Determine the (x, y) coordinate at the center of the cell enclosing the given text.  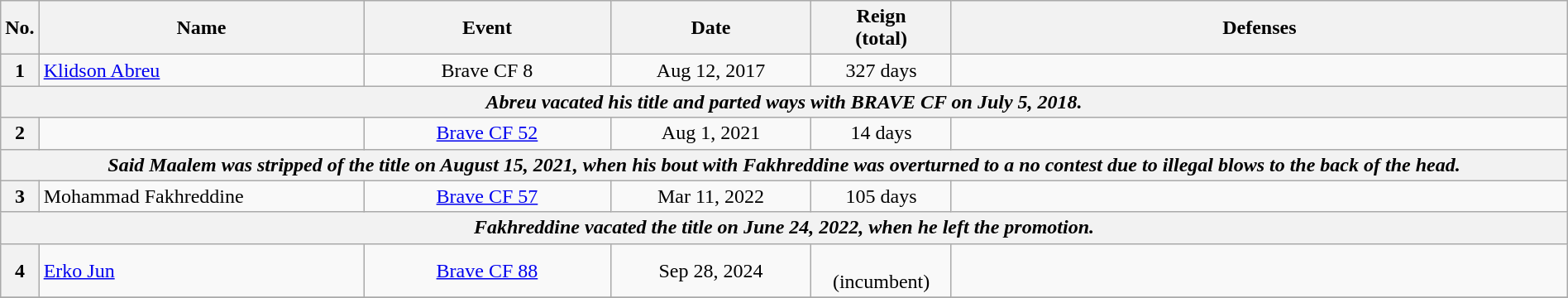
105 days (882, 196)
Event (488, 28)
Brave CF 88 (488, 270)
14 days (882, 133)
Date (711, 28)
4 (20, 270)
(incumbent) (882, 270)
Abreu vacated his title and parted ways with BRAVE CF on July 5, 2018. (784, 102)
Mohammad Fakhreddine (202, 196)
3 (20, 196)
Name (202, 28)
Sep 28, 2024 (711, 270)
Aug 1, 2021 (711, 133)
Defenses (1259, 28)
Brave CF 57 (488, 196)
No. (20, 28)
Erko Jun (202, 270)
Brave CF 52 (488, 133)
Aug 12, 2017 (711, 70)
Klidson Abreu (202, 70)
Brave CF 8 (488, 70)
Fakhreddine vacated the title on June 24, 2022, when he left the promotion. (784, 228)
Mar 11, 2022 (711, 196)
1 (20, 70)
2 (20, 133)
Reign(total) (882, 28)
327 days (882, 70)
